Locate the cell with the specified text and output its [X, Y] center coordinate. 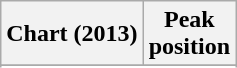
Peakposition [189, 34]
Chart (2013) [72, 34]
